Return (x, y) of the center of cell containing provided text 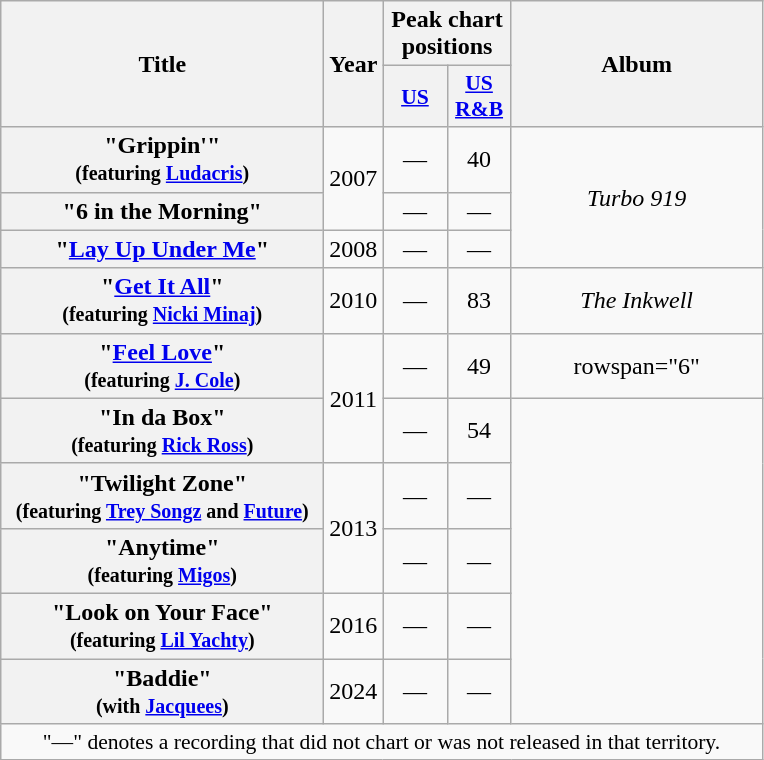
"Twilight Zone"(featuring Trey Songz and Future) (162, 496)
US (415, 96)
83 (479, 300)
The Inkwell (636, 300)
rowspan="6" (636, 366)
"Get It All"(featuring Nicki Minaj) (162, 300)
2010 (354, 300)
54 (479, 430)
Title (162, 64)
"In da Box"(featuring Rick Ross) (162, 430)
"Lay Up Under Me" (162, 249)
2016 (354, 626)
49 (479, 366)
US R&B (479, 96)
2011 (354, 398)
40 (479, 160)
"Grippin'"(featuring Ludacris) (162, 160)
"Look on Your Face"(featuring Lil Yachty) (162, 626)
2007 (354, 178)
2013 (354, 528)
2008 (354, 249)
"—" denotes a recording that did not chart or was not released in that territory. (382, 742)
Turbo 919 (636, 198)
"Feel Love"(featuring J. Cole) (162, 366)
Peak chart positions (447, 34)
Year (354, 64)
"6 in the Morning" (162, 211)
Album (636, 64)
2024 (354, 690)
"Anytime"(featuring Migos) (162, 560)
"Baddie"(with Jacquees) (162, 690)
